Capture the cell that displays the provided text and extract its [x, y] central coordinate. 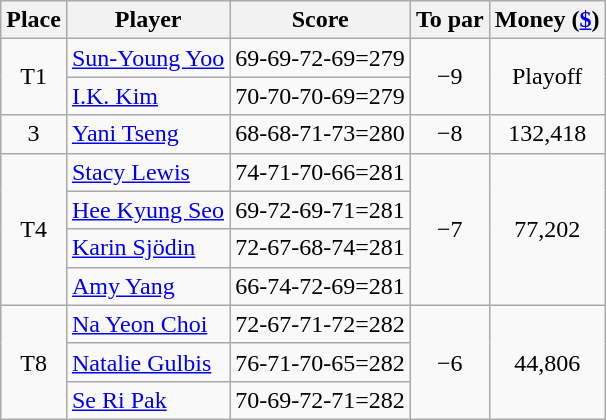
132,418 [547, 134]
76-71-70-65=282 [320, 362]
Player [148, 20]
T8 [34, 362]
Stacy Lewis [148, 172]
Hee Kyung Seo [148, 210]
Se Ri Pak [148, 400]
Amy Yang [148, 286]
77,202 [547, 229]
Playoff [547, 77]
44,806 [547, 362]
68-68-71-73=280 [320, 134]
Karin Sjödin [148, 248]
I.K. Kim [148, 96]
−7 [450, 229]
−9 [450, 77]
Money ($) [547, 20]
74-71-70-66=281 [320, 172]
−8 [450, 134]
70-70-70-69=279 [320, 96]
−6 [450, 362]
Score [320, 20]
69-69-72-69=279 [320, 58]
Yani Tseng [148, 134]
72-67-68-74=281 [320, 248]
69-72-69-71=281 [320, 210]
72-67-71-72=282 [320, 324]
Natalie Gulbis [148, 362]
70-69-72-71=282 [320, 400]
66-74-72-69=281 [320, 286]
Sun-Young Yoo [148, 58]
T4 [34, 229]
3 [34, 134]
To par [450, 20]
Na Yeon Choi [148, 324]
T1 [34, 77]
Place [34, 20]
